Pinpoint the cell where the given text exists, returning its [X, Y] midpoint coordinate. 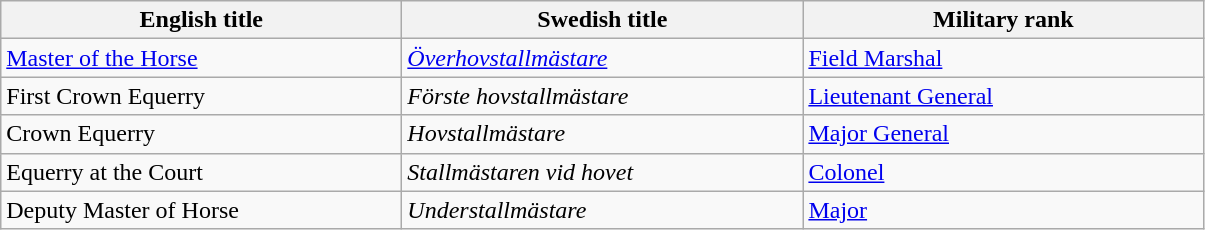
Major [1004, 210]
Överhovstallmästare [602, 58]
Stallmästaren vid hovet [602, 172]
Understallmästare [602, 210]
Master of the Horse [202, 58]
Military rank [1004, 20]
Crown Equerry [202, 134]
Equerry at the Court [202, 172]
Hovstallmästare [602, 134]
English title [202, 20]
Swedish title [602, 20]
Major General [1004, 134]
Colonel [1004, 172]
Förste hovstallmästare [602, 96]
First Crown Equerry [202, 96]
Deputy Master of Horse [202, 210]
Lieutenant General [1004, 96]
Field Marshal [1004, 58]
